Extract the [x, y] coordinate from the center of the cell holding the provided text.  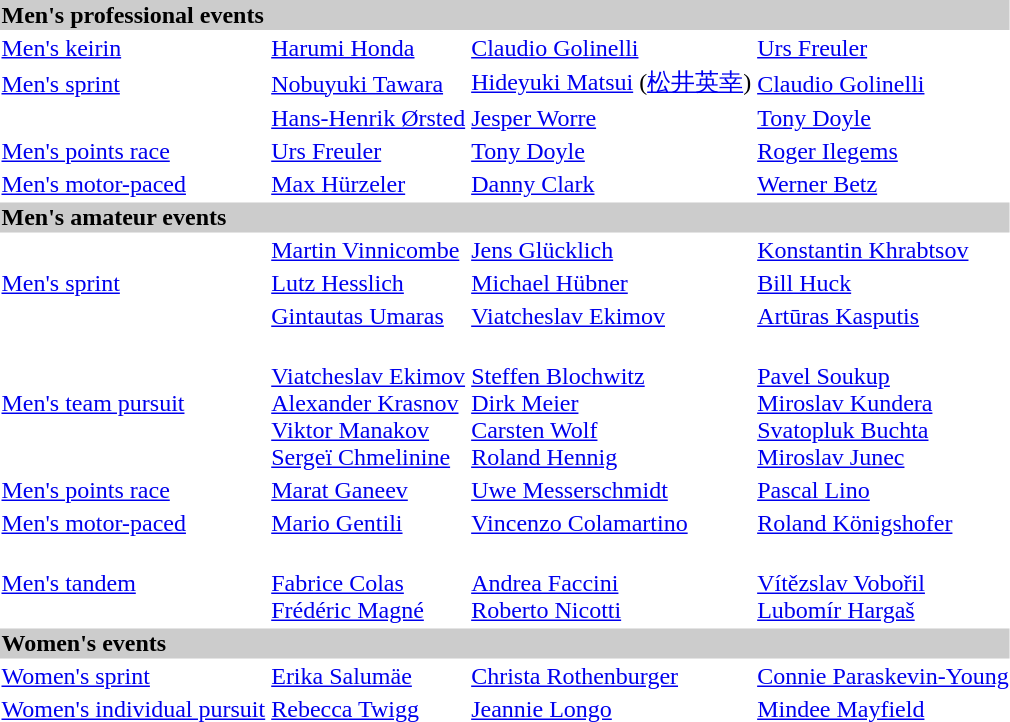
Men's amateur events [505, 217]
Men's keirin [134, 48]
Max Hürzeler [368, 185]
Tony Doyle [612, 151]
Men's tandem [134, 584]
Mario Gentili [368, 523]
Andrea Faccini Roberto Nicotti [612, 584]
Nobuyuki Tawara [368, 83]
Danny Clark [612, 185]
Men's professional events [505, 15]
Hans-Henrik Ørsted [368, 119]
Urs Freuler [368, 151]
Hideyuki Matsui (松井英幸) [612, 83]
Gintautas Umaras [368, 317]
Fabrice Colas Frédéric Magné [368, 584]
Lutz Hesslich [368, 283]
Women's sprint [134, 677]
Viatcheslav Ekimov [612, 317]
Erika Salumäe [368, 677]
Viatcheslav Ekimov Alexander Krasnov Viktor Manakov Sergeï Chmelinine [368, 403]
Marat Ganeev [368, 491]
Michael Hübner [612, 283]
Claudio Golinelli [612, 48]
Christa Rothenburger [612, 677]
Jesper Worre [612, 119]
Men's team pursuit [134, 403]
Harumi Honda [368, 48]
Steffen Blochwitz Dirk Meier Carsten Wolf Roland Hennig [612, 403]
Jens Glücklich [612, 251]
Women's events [505, 643]
Vincenzo Colamartino [612, 523]
Martin Vinnicombe [368, 251]
Uwe Messerschmidt [612, 491]
